Capture the cell that displays the provided text and extract its (x, y) central coordinate. 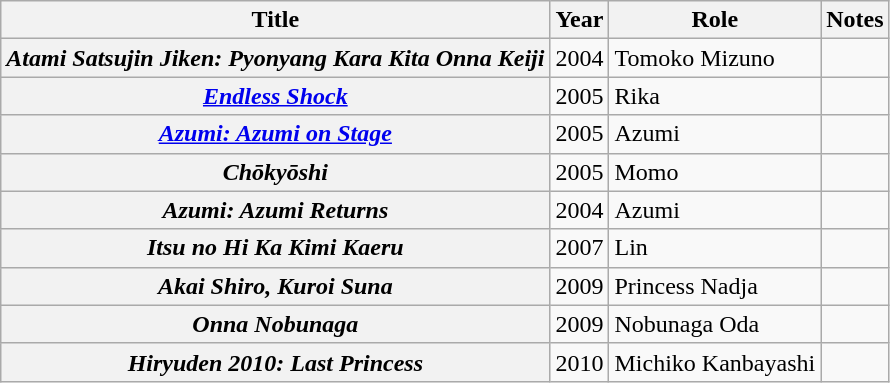
Itsu no Hi Ka Kimi Kaeru (276, 248)
Nobunaga Oda (715, 324)
2010 (580, 362)
Notes (855, 20)
Hiryuden 2010: Last Princess (276, 362)
Tomoko Mizuno (715, 58)
Chōkyōshi (276, 172)
Lin (715, 248)
Role (715, 20)
2007 (580, 248)
Rika (715, 96)
Momo (715, 172)
Michiko Kanbayashi (715, 362)
Azumi: Azumi on Stage (276, 134)
Endless Shock (276, 96)
Title (276, 20)
Princess Nadja (715, 286)
Azumi: Azumi Returns (276, 210)
Year (580, 20)
Atami Satsujin Jiken: Pyonyang Kara Kita Onna Keiji (276, 58)
Onna Nobunaga (276, 324)
Akai Shiro, Kuroi Suna (276, 286)
